Provide the [X, Y] coordinate of the cell's center where the given text is located.  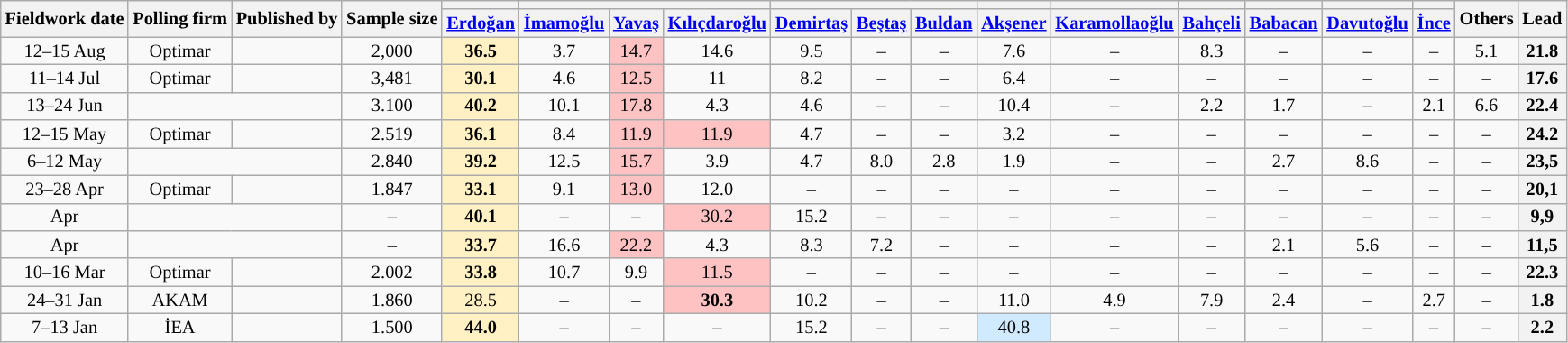
23–28 Apr [65, 190]
40.1 [481, 217]
33.8 [481, 273]
12.0 [718, 190]
11.5 [718, 273]
Fieldwork date [65, 18]
Others [1487, 18]
22.4 [1542, 107]
12–15 Aug [65, 51]
6.4 [1013, 78]
30.3 [718, 300]
22.3 [1542, 273]
24–31 Jan [65, 300]
7.9 [1212, 300]
14.7 [637, 51]
22.2 [637, 244]
İEA [179, 327]
10–16 Mar [65, 273]
9.9 [637, 273]
13–24 Jun [65, 107]
2.840 [391, 161]
Polling firm [179, 18]
Davutoğlu [1367, 23]
11,5 [1542, 244]
5.1 [1487, 51]
Demirtaş [812, 23]
Yavaş [637, 23]
36.5 [481, 51]
33.7 [481, 244]
6–12 May [65, 161]
Kılıçdaroğlu [718, 23]
İnce [1434, 23]
3.9 [718, 161]
40.2 [481, 107]
33.1 [481, 190]
2.519 [391, 134]
20,1 [1542, 190]
Beştaş [882, 23]
Published by [287, 18]
10.2 [812, 300]
5.6 [1367, 244]
Karamollaoğlu [1114, 23]
17.6 [1542, 78]
9.1 [564, 190]
2.002 [391, 273]
11–14 Jul [65, 78]
39.2 [481, 161]
8.0 [882, 161]
8.2 [812, 78]
AKAM [179, 300]
3,481 [391, 78]
11 [718, 78]
3.2 [1013, 134]
15.7 [637, 161]
6.6 [1487, 107]
10.7 [564, 273]
9.5 [812, 51]
9,9 [1542, 217]
Buldan [943, 23]
12–15 May [65, 134]
28.5 [481, 300]
23,5 [1542, 161]
8.6 [1367, 161]
2.4 [1284, 300]
30.2 [718, 217]
7–13 Jan [65, 327]
1.500 [391, 327]
1.9 [1013, 161]
17.8 [637, 107]
Erdoğan [481, 23]
10.1 [564, 107]
24.2 [1542, 134]
1.7 [1284, 107]
Akşener [1013, 23]
3.100 [391, 107]
7.6 [1013, 51]
16.6 [564, 244]
14.6 [718, 51]
44.0 [481, 327]
36.1 [481, 134]
2.8 [943, 161]
30.1 [481, 78]
21.8 [1542, 51]
3.7 [564, 51]
10.4 [1013, 107]
4.9 [1114, 300]
40.8 [1013, 327]
1.8 [1542, 300]
7.2 [882, 244]
Bahçeli [1212, 23]
13.0 [637, 190]
8.4 [564, 134]
1.847 [391, 190]
Lead [1542, 18]
Sample size [391, 18]
11.0 [1013, 300]
Babacan [1284, 23]
1.860 [391, 300]
2,000 [391, 51]
İmamoğlu [564, 23]
